Determine the [X, Y] coordinate at the center of the cell enclosing the given text.  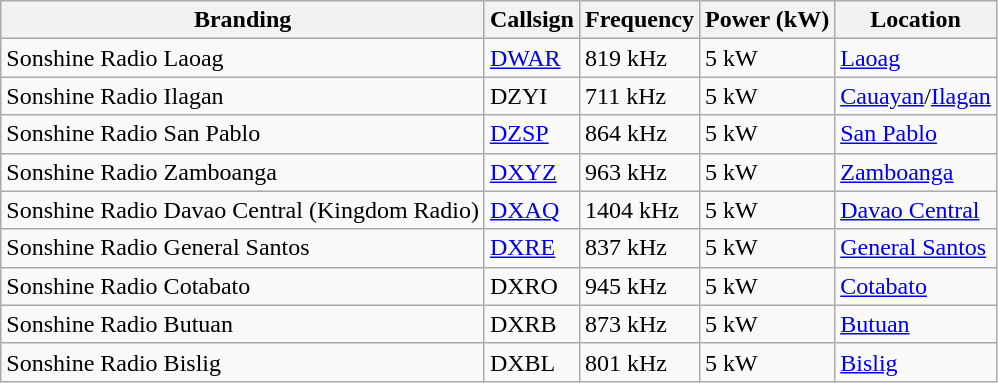
963 kHz [639, 172]
819 kHz [639, 58]
Sonshine Radio San Pablo [243, 134]
DXAQ [532, 210]
1404 kHz [639, 210]
Cotabato [916, 286]
San Pablo [916, 134]
Butuan [916, 324]
945 kHz [639, 286]
DXYZ [532, 172]
801 kHz [639, 362]
Sonshine Radio Zamboanga [243, 172]
837 kHz [639, 248]
DXRB [532, 324]
873 kHz [639, 324]
Branding [243, 20]
Davao Central [916, 210]
Sonshine Radio Bislig [243, 362]
DZSP [532, 134]
711 kHz [639, 96]
Zamboanga [916, 172]
Cauayan/Ilagan [916, 96]
Power (kW) [766, 20]
DXRE [532, 248]
Sonshine Radio Ilagan [243, 96]
Bislig [916, 362]
Laoag [916, 58]
Location [916, 20]
Sonshine Radio Cotabato [243, 286]
General Santos [916, 248]
Sonshine Radio Butuan [243, 324]
Sonshine Radio Davao Central (Kingdom Radio) [243, 210]
Sonshine Radio General Santos [243, 248]
DWAR [532, 58]
Frequency [639, 20]
Sonshine Radio Laoag [243, 58]
DZYI [532, 96]
864 kHz [639, 134]
DXBL [532, 362]
Callsign [532, 20]
DXRO [532, 286]
